Search for the cell housing the specified text and yield its [x, y] center coordinate. 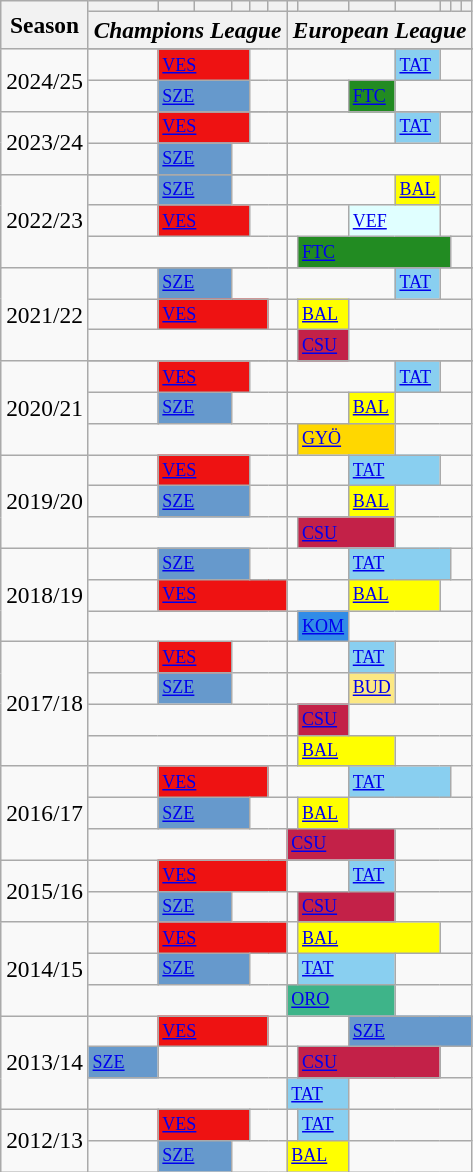
VEF [394, 220]
2014/15 [45, 969]
2016/17 [45, 813]
KOM [324, 626]
BUD [372, 688]
2022/23 [45, 221]
2012/13 [45, 1140]
2018/19 [45, 595]
2019/20 [45, 502]
Champions League [188, 31]
ORO [341, 1000]
2024/25 [45, 80]
2013/14 [45, 1063]
GYÖ [346, 438]
2021/22 [45, 315]
European League [380, 31]
2017/18 [45, 704]
Season [45, 26]
2020/21 [45, 408]
2015/16 [45, 891]
2023/24 [45, 143]
